Return [x, y] of the center of cell containing provided text 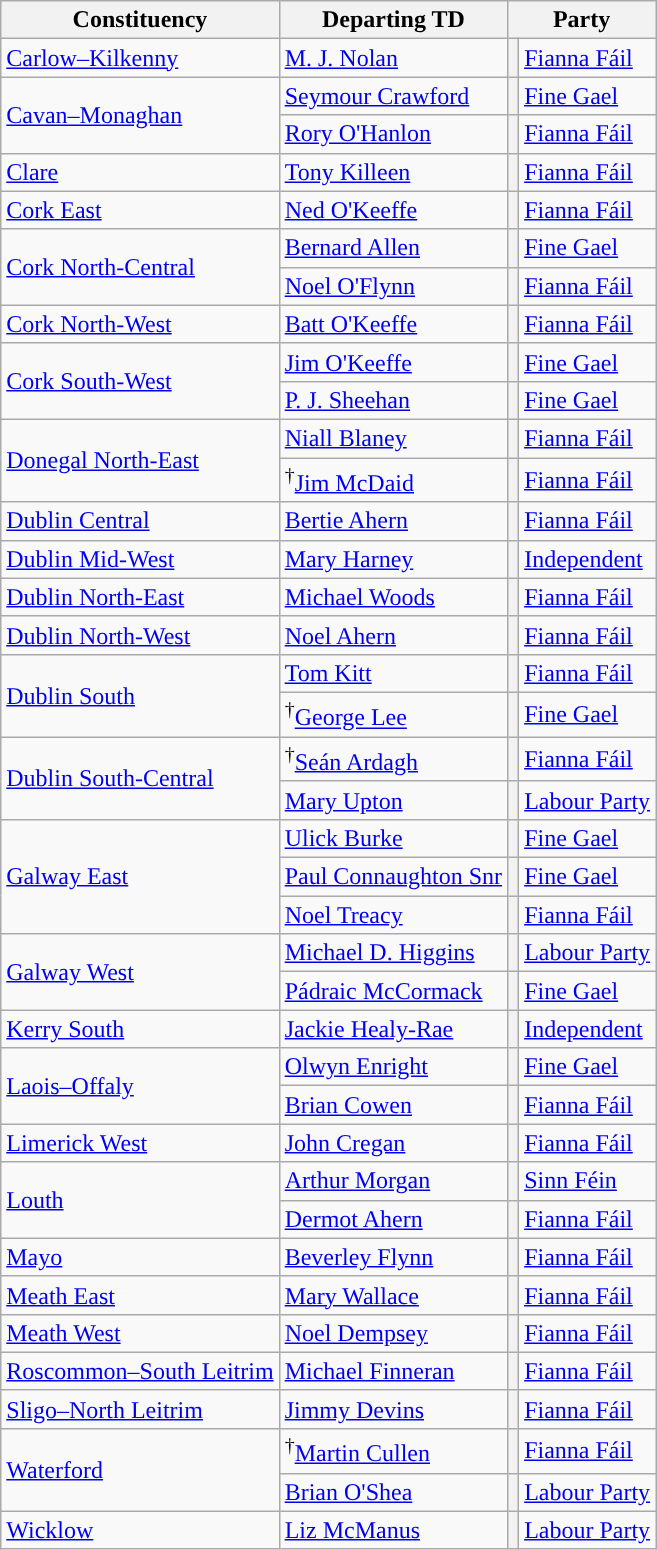
Dublin South [140, 696]
Cavan–Monaghan [140, 115]
Tony Killeen [393, 172]
Dublin Central [140, 521]
Seymour Crawford [393, 96]
Laois–Offaly [140, 1086]
Rory O'Hanlon [393, 134]
Dublin South-Central [140, 778]
Noel Dempsey [393, 1333]
†Martin Cullen [393, 1452]
Paul Connaughton Snr [393, 877]
Brian O'Shea [393, 1492]
Michael Finneran [393, 1371]
John Cregan [393, 1143]
Dublin North-East [140, 597]
Constituency [140, 20]
Jimmy Devins [393, 1409]
Pádraic McCormack [393, 991]
Mary Wallace [393, 1295]
Kerry South [140, 1029]
Galway West [140, 972]
Departing TD [393, 20]
Jackie Healy-Rae [393, 1029]
Batt O'Keeffe [393, 324]
Meath East [140, 1295]
Bernard Allen [393, 248]
Ulick Burke [393, 839]
Cork North-West [140, 324]
Dermot Ahern [393, 1219]
Tom Kitt [393, 673]
Cork North-Central [140, 267]
†Seán Ardagh [393, 760]
Dublin North-West [140, 635]
Waterford [140, 1470]
†Jim McDaid [393, 480]
Sinn Féin [588, 1181]
Olwyn Enright [393, 1067]
Carlow–Kilkenny [140, 58]
P. J. Sheehan [393, 400]
Liz McManus [393, 1530]
Noel Treacy [393, 915]
Cork East [140, 210]
Beverley Flynn [393, 1257]
Louth [140, 1200]
†George Lee [393, 714]
Michael D. Higgins [393, 953]
Noel O'Flynn [393, 286]
Bertie Ahern [393, 521]
Dublin Mid-West [140, 559]
Meath West [140, 1333]
Galway East [140, 877]
Arthur Morgan [393, 1181]
Mayo [140, 1257]
M. J. Nolan [393, 58]
Roscommon–South Leitrim [140, 1371]
Cork South-West [140, 381]
Sligo–North Leitrim [140, 1409]
Clare [140, 172]
Niall Blaney [393, 438]
Wicklow [140, 1530]
Noel Ahern [393, 635]
Jim O'Keeffe [393, 362]
Michael Woods [393, 597]
Donegal North-East [140, 460]
Party [582, 20]
Mary Upton [393, 800]
Mary Harney [393, 559]
Ned O'Keeffe [393, 210]
Limerick West [140, 1143]
Brian Cowen [393, 1105]
